Identify which cell holds the provided text, then report its [x, y] central coordinate. 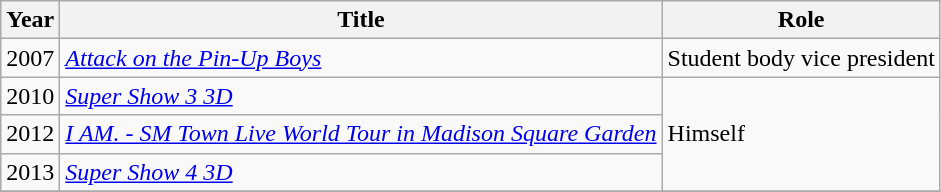
2013 [30, 172]
Year [30, 20]
Himself [801, 134]
Student body vice president [801, 58]
Super Show 4 3D [361, 172]
I AM. - SM Town Live World Tour in Madison Square Garden [361, 134]
Role [801, 20]
2007 [30, 58]
2012 [30, 134]
Title [361, 20]
Attack on the Pin-Up Boys [361, 58]
2010 [30, 96]
Super Show 3 3D [361, 96]
